Capture the cell that displays the provided text and extract its (x, y) central coordinate. 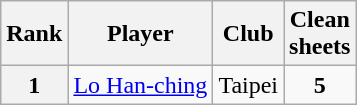
Cleansheets (320, 34)
Player (140, 34)
Taipei (248, 85)
5 (320, 85)
Rank (34, 34)
Lo Han-ching (140, 85)
1 (34, 85)
Club (248, 34)
